Return the (x, y) coordinate for the center point of the cell that contains the specified text.  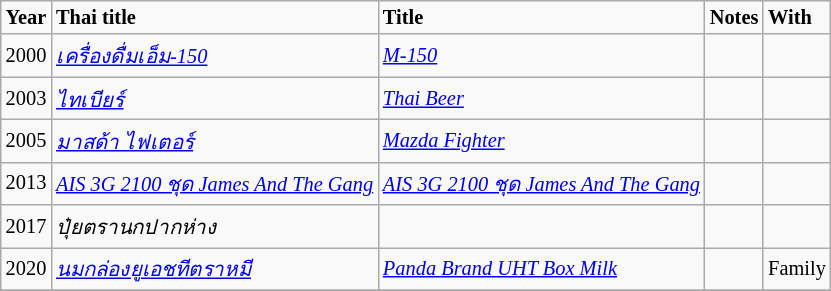
Title (542, 17)
Panda Brand UHT Box Milk (542, 268)
With (796, 17)
M-150 (542, 56)
2013 (26, 184)
2005 (26, 140)
ปุ๋ยตรานกปากห่าง (214, 226)
Notes (734, 17)
2000 (26, 56)
2003 (26, 98)
Year (26, 17)
เครื่องดื่มเอ็ม-150 (214, 56)
2020 (26, 268)
มาสด้า ไฟเตอร์ (214, 140)
นมกล่องยูเอชทีตราหมี (214, 268)
ไทเบียร์ (214, 98)
Family (796, 268)
2017 (26, 226)
Thai Beer (542, 98)
Mazda Fighter (542, 140)
Thai title (214, 17)
